Capture the cell that displays the provided text and extract its (x, y) central coordinate. 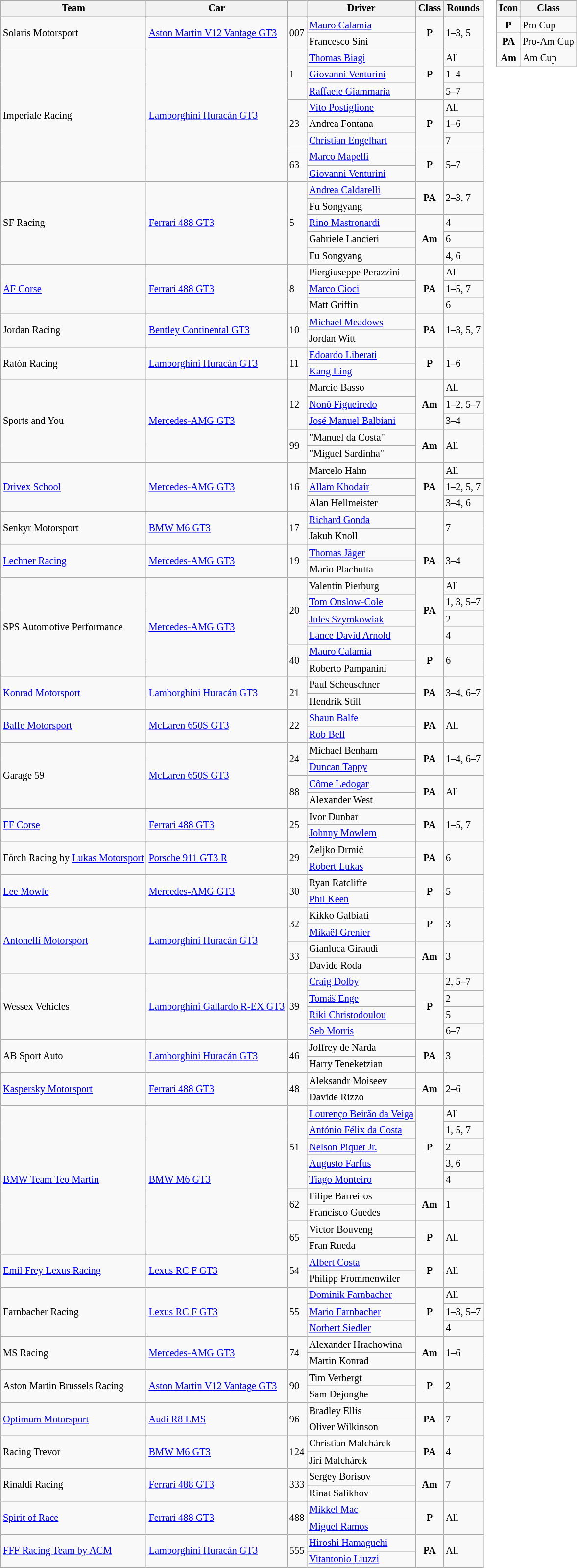
19 (297, 561)
29 (297, 858)
Marco Mapelli (361, 157)
"Manuel da Costa" (361, 438)
MS Racing (73, 1353)
1, 5, 7 (463, 1130)
Davide Roda (361, 966)
Allam Khodair (361, 487)
SF Racing (73, 223)
Roberto Pampanini (361, 669)
Jakub Knoll (361, 537)
Wessex Vehicles (73, 1007)
Augusto Farfus (361, 1164)
8 (297, 289)
Rino Mastronardi (361, 223)
SPS Automotive Performance (73, 627)
1–4, 6–7 (463, 759)
Marcio Basso (361, 388)
54 (297, 1270)
30 (297, 891)
Gianluca Giraudi (361, 949)
1–4 (463, 75)
Porsche 911 GT3 R (216, 858)
BMW Team Teo Martín (73, 1180)
Rinaldi Racing (73, 1485)
2–3, 7 (463, 198)
Victor Bouveng (361, 1229)
Antonelli Motorsport (73, 941)
Drivex School (73, 487)
Lourenço Beirão da Veiga (361, 1114)
Harry Teneketzian (361, 1065)
46 (297, 1056)
Tim Verbergt (361, 1378)
Lance David Arnold (361, 636)
007 (297, 33)
AF Corse (73, 289)
33 (297, 957)
25 (297, 825)
Christian Engelhart (361, 141)
96 (297, 1419)
Thomas Biagi (361, 58)
Driver (361, 9)
6–7 (463, 1031)
Alexander Hrachowina (361, 1345)
Pro-Am Cup (548, 42)
Vito Postiglione (361, 108)
FF Corse (73, 825)
Miguel Ramos (361, 1526)
23 (297, 124)
Michael Meadows (361, 322)
1–3, 5 (463, 33)
FFF Racing Team by ACM (73, 1551)
Albert Costa (361, 1263)
Marco Cioci (361, 289)
Farnbacher Racing (73, 1312)
99 (297, 446)
Kang Ling (361, 372)
74 (297, 1353)
Norbert Siedler (361, 1328)
Nelson Piquet Jr. (361, 1147)
88 (297, 792)
55 (297, 1312)
Jordan Racing (73, 330)
10 (297, 330)
Aleksandr Moiseev (361, 1081)
Bentley Continental GT3 (216, 330)
2, 5–7 (463, 982)
Lee Mowle (73, 891)
Rounds (463, 9)
Oliver Wilkinson (361, 1427)
11 (297, 363)
1–2, 5, 7 (463, 487)
65 (297, 1237)
Hiroshi Hamaguchi (361, 1543)
Riki Christodoulou (361, 1015)
Jirí Malchárek (361, 1460)
Balfe Motorsport (73, 726)
Michael Benham (361, 751)
Alan Hellmeister (361, 503)
Jules Szymkowiak (361, 619)
Piergiuseppe Perazzini (361, 273)
Andrea Fontana (361, 124)
Marcelo Hahn (361, 471)
Sergey Borisov (361, 1477)
Philipp Frommenwiler (361, 1279)
Côme Ledogar (361, 784)
Phil Keen (361, 899)
Raffaele Giammaria (361, 91)
Tomáš Enge (361, 998)
22 (297, 726)
Dominik Farnbacher (361, 1295)
Seb Morris (361, 1031)
Aston Martin Brussels Racing (73, 1386)
António Félix da Costa (361, 1130)
Pro Cup (548, 25)
Spirit of Race (73, 1518)
Optimum Motorsport (73, 1419)
90 (297, 1386)
1, 3, 5–7 (463, 602)
12 (297, 405)
Christian Malchárek (361, 1444)
Senkyr Motorsport (73, 528)
Rinat Salikhov (361, 1493)
Thomas Jäger (361, 553)
Car (216, 9)
Sam Dejonghe (361, 1394)
1–3, 5–7 (463, 1312)
20 (297, 611)
Sports and You (73, 421)
Craig Dolby (361, 982)
Robert Lukas (361, 867)
Jordan Witt (361, 339)
48 (297, 1089)
Shaun Balfe (361, 718)
3–4, 6 (463, 503)
32 (297, 924)
Bradley Ellis (361, 1411)
Lamborghini Gallardo R-EX GT3 (216, 1007)
Francesco Sini (361, 42)
Mario Farnbacher (361, 1312)
Filipe Barreiros (361, 1196)
Fran Rueda (361, 1246)
Duncan Tappy (361, 768)
Richard Gonda (361, 520)
Francisco Guedes (361, 1213)
16 (297, 487)
Davide Rizzo (361, 1097)
Vitantonio Liuzzi (361, 1559)
3–4, 6–7 (463, 693)
24 (297, 759)
Konrad Motorsport (73, 693)
21 (297, 693)
2–6 (463, 1089)
124 (297, 1452)
Ivor Dunbar (361, 817)
Audi R8 LMS (216, 1419)
Icon (508, 9)
555 (297, 1551)
"Miguel Sardinha" (361, 454)
AB Sport Auto (73, 1056)
Mikkel Mac (361, 1510)
Valentin Pierburg (361, 586)
Željko Drmić (361, 850)
Hendrik Still (361, 701)
Am Cup (548, 58)
Garage 59 (73, 775)
3, 6 (463, 1164)
Gabriele Lancieri (361, 240)
62 (297, 1205)
Alexander West (361, 800)
17 (297, 528)
1–3, 5, 7 (463, 330)
Nonô Figueiredo (361, 404)
Förch Racing by Lukas Motorsport (73, 858)
Ratón Racing (73, 363)
Team (73, 9)
Edoardo Liberati (361, 355)
Tom Onslow-Cole (361, 602)
488 (297, 1518)
Paul Scheuschner (361, 685)
Martin Konrad (361, 1361)
40 (297, 660)
Ryan Ratcliffe (361, 883)
Tiago Monteiro (361, 1180)
Mikaël Grenier (361, 932)
Johnny Mowlem (361, 833)
51 (297, 1147)
Emil Frey Lexus Racing (73, 1270)
Joffrey de Narda (361, 1048)
1–2, 5–7 (463, 404)
333 (297, 1485)
Solaris Motorsport (73, 33)
Andrea Caldarelli (361, 190)
Matt Griffin (361, 305)
Rob Bell (361, 735)
Racing Trevor (73, 1452)
Kikko Galbiati (361, 916)
Mario Plachutta (361, 570)
Kaspersky Motorsport (73, 1089)
Imperiale Racing (73, 116)
Lechner Racing (73, 561)
4, 6 (463, 256)
José Manuel Balbiani (361, 421)
63 (297, 166)
39 (297, 1007)
